Return the [X, Y] coordinate for the center point of the cell that contains the specified text.  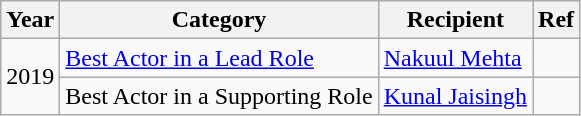
Best Actor in a Supporting Role [219, 96]
Recipient [455, 20]
Nakuul Mehta [455, 58]
Kunal Jaisingh [455, 96]
2019 [30, 77]
Category [219, 20]
Year [30, 20]
Best Actor in a Lead Role [219, 58]
Ref [556, 20]
